Extract the [x, y] coordinate from the center of the cell holding the provided text.  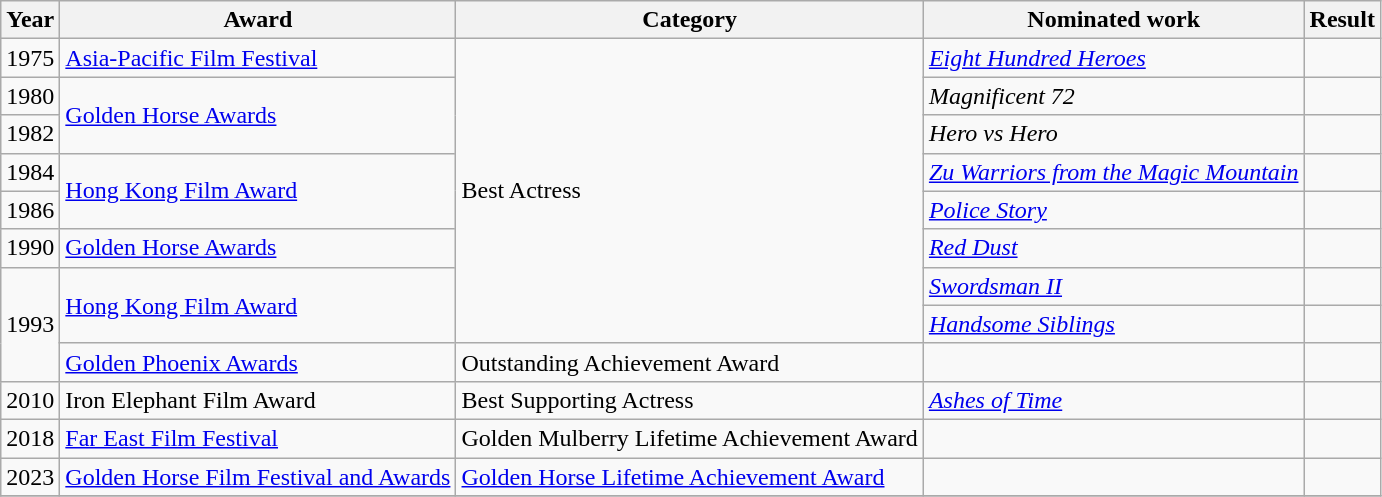
Ashes of Time [1114, 400]
Magnificent 72 [1114, 96]
1980 [30, 96]
Outstanding Achievement Award [690, 362]
Zu Warriors from the Magic Mountain [1114, 172]
Golden Horse Film Festival and Awards [258, 477]
Award [258, 20]
1990 [30, 248]
1986 [30, 210]
1984 [30, 172]
2010 [30, 400]
Category [690, 20]
Iron Elephant Film Award [258, 400]
Police Story [1114, 210]
Result [1342, 20]
1975 [30, 58]
Eight Hundred Heroes [1114, 58]
Golden Horse Lifetime Achievement Award [690, 477]
1993 [30, 324]
Hero vs Hero [1114, 134]
Asia-Pacific Film Festival [258, 58]
Swordsman II [1114, 286]
Handsome Siblings [1114, 324]
Far East Film Festival [258, 438]
1982 [30, 134]
Nominated work [1114, 20]
Red Dust [1114, 248]
Best Supporting Actress [690, 400]
Golden Phoenix Awards [258, 362]
2018 [30, 438]
Year [30, 20]
Best Actress [690, 191]
Golden Mulberry Lifetime Achievement Award [690, 438]
2023 [30, 477]
